Capture the cell that displays the provided text and extract its [X, Y] central coordinate. 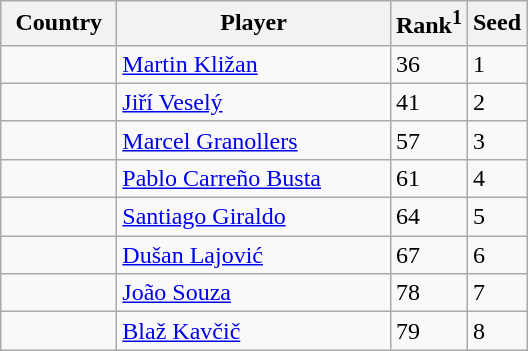
4 [496, 178]
78 [428, 293]
6 [496, 255]
61 [428, 178]
64 [428, 217]
5 [496, 217]
41 [428, 102]
1 [496, 64]
Marcel Granollers [254, 140]
Pablo Carreño Busta [254, 178]
57 [428, 140]
7 [496, 293]
Martin Kližan [254, 64]
Player [254, 24]
67 [428, 255]
36 [428, 64]
Blaž Kavčič [254, 331]
2 [496, 102]
Rank1 [428, 24]
Dušan Lajović [254, 255]
Country [59, 24]
João Souza [254, 293]
8 [496, 331]
Jiří Veselý [254, 102]
3 [496, 140]
79 [428, 331]
Santiago Giraldo [254, 217]
Seed [496, 24]
